From the cell containing the given text, extract its center point as [x, y] coordinate. 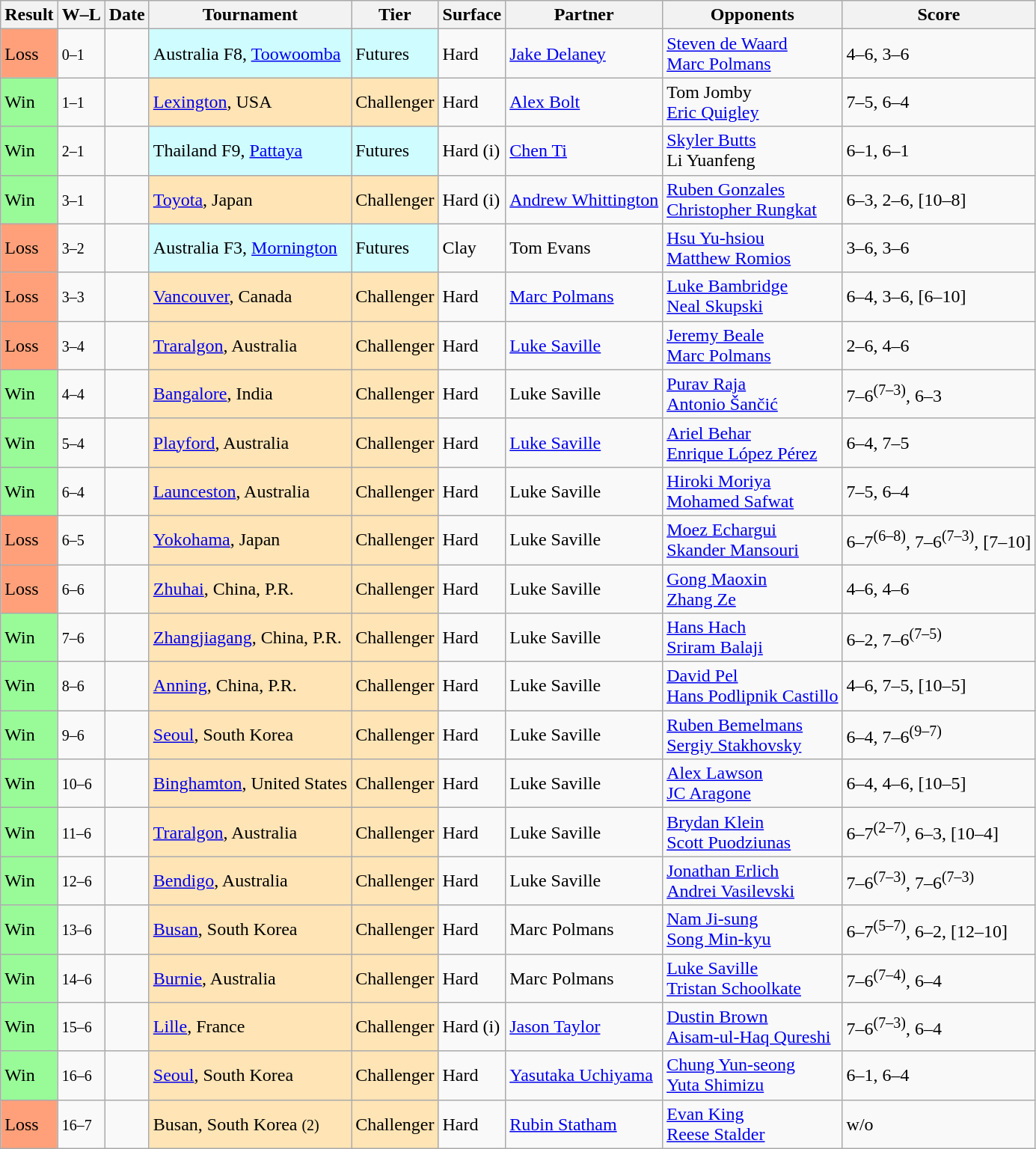
w/o [939, 1124]
2–6, 4–6 [939, 346]
Tournament [250, 15]
10–6 [81, 784]
Toyota, Japan [250, 199]
8–6 [81, 687]
Ariel Behar Enrique López Pérez [753, 443]
Yokohama, Japan [250, 540]
Jeremy Beale Marc Polmans [753, 346]
Nam Ji-sung Song Min-kyu [753, 929]
4–4 [81, 393]
4–6, 7–5, [10–5] [939, 687]
Hans Hach Sriram Balaji [753, 637]
Score [939, 15]
Hiroki Moriya Mohamed Safwat [753, 491]
Tom Jomby Eric Quigley [753, 102]
Jason Taylor [584, 1026]
15–6 [81, 1026]
6–7(6–8), 7–6(7–3), [7–10] [939, 540]
3–3 [81, 296]
Ruben Gonzales Christopher Rungkat [753, 199]
Luke Saville Tristan Schoolkate [753, 978]
Opponents [753, 15]
Hsu Yu-hsiou Matthew Romios [753, 248]
Date [127, 15]
Busan, South Korea (2) [250, 1124]
14–6 [81, 978]
4–6, 4–6 [939, 588]
Australia F8, Toowoomba [250, 54]
Australia F3, Mornington [250, 248]
3–2 [81, 248]
Launceston, Australia [250, 491]
David Pel Hans Podlipnik Castillo [753, 687]
1–1 [81, 102]
3–4 [81, 346]
Result [29, 15]
6–1, 6–4 [939, 1076]
7–6(7–4), 6–4 [939, 978]
Brydan Klein Scott Puodziunas [753, 832]
Yasutaka Uchiyama [584, 1076]
Rubin Statham [584, 1124]
Tier [395, 15]
6–4, 7–6(9–7) [939, 735]
4–6, 3–6 [939, 54]
Chung Yun-seong Yuta Shimizu [753, 1076]
5–4 [81, 443]
Skyler Butts Li Yuanfeng [753, 151]
6–1, 6–1 [939, 151]
Partner [584, 15]
11–6 [81, 832]
3–6, 3–6 [939, 248]
Playford, Australia [250, 443]
6–4, 7–5 [939, 443]
Ruben Bemelmans Sergiy Stakhovsky [753, 735]
Jake Delaney [584, 54]
Bangalore, India [250, 393]
Binghamton, United States [250, 784]
6–7(5–7), 6–2, [12–10] [939, 929]
Anning, China, P.R. [250, 687]
Jonathan Erlich Andrei Vasilevski [753, 881]
Bendigo, Australia [250, 881]
6–5 [81, 540]
Steven de Waard Marc Polmans [753, 54]
Zhangjiagang, China, P.R. [250, 637]
16–7 [81, 1124]
13–6 [81, 929]
Chen Ti [584, 151]
Thailand F9, Pattaya [250, 151]
6–2, 7–6(7–5) [939, 637]
7–6(7–3), 6–3 [939, 393]
6–4, 3–6, [6–10] [939, 296]
7–6(7–3), 7–6(7–3) [939, 881]
6–3, 2–6, [10–8] [939, 199]
16–6 [81, 1076]
Luke Bambridge Neal Skupski [753, 296]
12–6 [81, 881]
Zhuhai, China, P.R. [250, 588]
Clay [472, 248]
W–L [81, 15]
7–6 [81, 637]
Purav Raja Antonio Šančić [753, 393]
Lille, France [250, 1026]
Tom Evans [584, 248]
7–6(7–3), 6–4 [939, 1026]
Surface [472, 15]
6–4 [81, 491]
Burnie, Australia [250, 978]
Vancouver, Canada [250, 296]
Lexington, USA [250, 102]
0–1 [81, 54]
Alex Lawson JC Aragone [753, 784]
6–7(2–7), 6–3, [10–4] [939, 832]
Dustin Brown Aisam-ul-Haq Qureshi [753, 1026]
Busan, South Korea [250, 929]
3–1 [81, 199]
Evan King Reese Stalder [753, 1124]
2–1 [81, 151]
Alex Bolt [584, 102]
6–4, 4–6, [10–5] [939, 784]
Gong Maoxin Zhang Ze [753, 588]
6–6 [81, 588]
Moez Echargui Skander Mansouri [753, 540]
9–6 [81, 735]
Andrew Whittington [584, 199]
